Identify which cell holds the provided text, then report its [x, y] central coordinate. 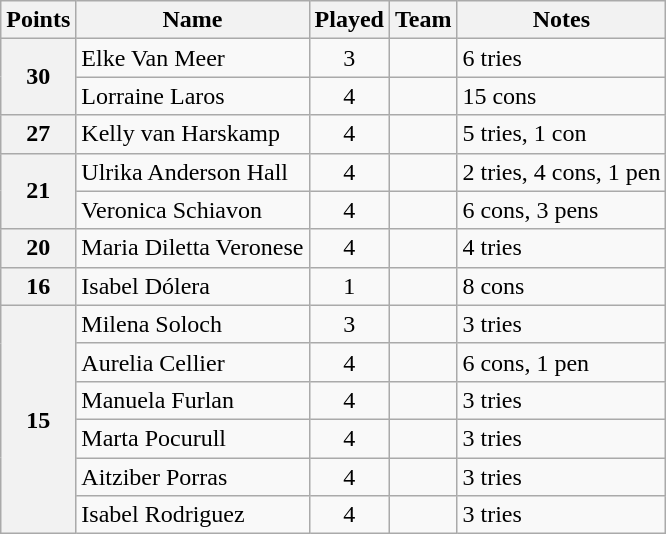
27 [38, 134]
Ulrika Anderson Hall [192, 172]
Name [192, 20]
Marta Pocurull [192, 438]
Elke Van Meer [192, 58]
2 tries, 4 cons, 1 pen [562, 172]
4 tries [562, 248]
Points [38, 20]
8 cons [562, 286]
Aitziber Porras [192, 477]
1 [349, 286]
5 tries, 1 con [562, 134]
6 cons, 3 pens [562, 210]
15 cons [562, 96]
Team [423, 20]
Lorraine Laros [192, 96]
Isabel Rodriguez [192, 515]
16 [38, 286]
Milena Soloch [192, 324]
Aurelia Cellier [192, 362]
6 tries [562, 58]
Notes [562, 20]
30 [38, 77]
6 cons, 1 pen [562, 362]
Veronica Schiavon [192, 210]
Played [349, 20]
21 [38, 191]
15 [38, 419]
Manuela Furlan [192, 400]
Maria Diletta Veronese [192, 248]
Kelly van Harskamp [192, 134]
20 [38, 248]
Isabel Dólera [192, 286]
